Identify which cell holds the provided text, then report its [x, y] central coordinate. 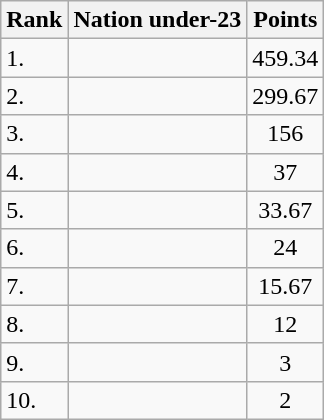
2. [34, 96]
33.67 [286, 210]
459.34 [286, 58]
6. [34, 248]
3. [34, 134]
5. [34, 210]
7. [34, 286]
156 [286, 134]
37 [286, 172]
4. [34, 172]
15.67 [286, 286]
9. [34, 362]
Points [286, 20]
Nation under-23 [158, 20]
8. [34, 324]
299.67 [286, 96]
3 [286, 362]
10. [34, 400]
12 [286, 324]
24 [286, 248]
2 [286, 400]
1. [34, 58]
Rank [34, 20]
